From the cell containing the given text, extract its center point as [x, y] coordinate. 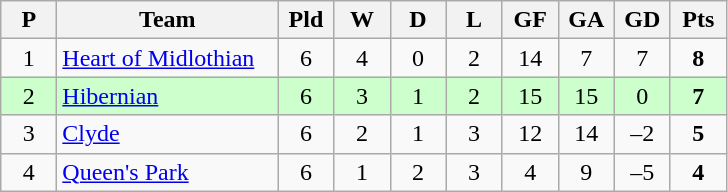
GD [642, 20]
D [418, 20]
Hibernian [168, 96]
–5 [642, 172]
12 [530, 134]
Team [168, 20]
Pld [306, 20]
Heart of Midlothian [168, 58]
Clyde [168, 134]
Queen's Park [168, 172]
5 [698, 134]
W [362, 20]
GF [530, 20]
GA [586, 20]
9 [586, 172]
Pts [698, 20]
L [474, 20]
P [29, 20]
8 [698, 58]
–2 [642, 134]
